Identify which cell holds the provided text, then report its (x, y) central coordinate. 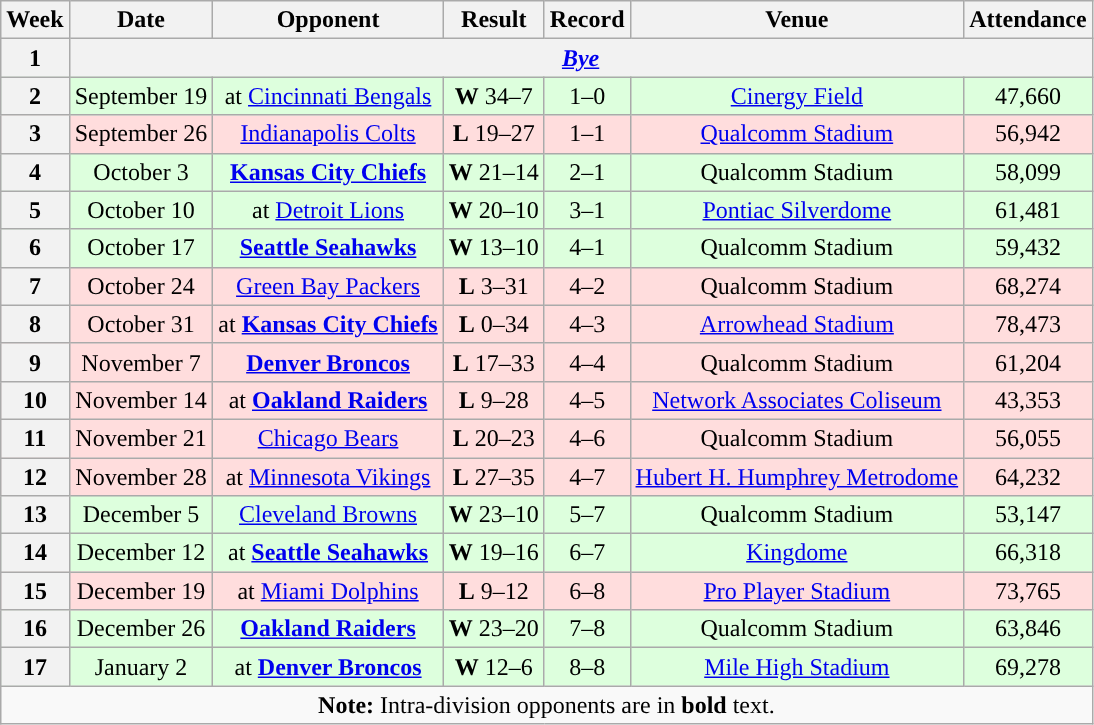
Network Associates Coliseum (797, 400)
Week (35, 20)
Kingdome (797, 553)
1 (35, 58)
at Oakland Raiders (328, 400)
14 (35, 553)
W 20–10 (494, 210)
W 12–6 (494, 667)
1–1 (587, 134)
Mile High Stadium (797, 667)
5–7 (587, 515)
October 31 (141, 324)
Cinergy Field (797, 96)
53,147 (1028, 515)
at Miami Dolphins (328, 591)
October 3 (141, 172)
W 34–7 (494, 96)
12 (35, 477)
November 14 (141, 400)
15 (35, 591)
L 20–23 (494, 438)
4–6 (587, 438)
3 (35, 134)
Indianapolis Colts (328, 134)
at Minnesota Vikings (328, 477)
69,278 (1028, 667)
8 (35, 324)
17 (35, 667)
13 (35, 515)
56,055 (1028, 438)
W 19–16 (494, 553)
16 (35, 629)
78,473 (1028, 324)
Hubert H. Humphrey Metrodome (797, 477)
W 23–10 (494, 515)
1–0 (587, 96)
Seattle Seahawks (328, 248)
4 (35, 172)
October 24 (141, 286)
Chicago Bears (328, 438)
W 23–20 (494, 629)
64,232 (1028, 477)
4–4 (587, 362)
10 (35, 400)
61,481 (1028, 210)
7 (35, 286)
Result (494, 20)
at Seattle Seahawks (328, 553)
at Denver Broncos (328, 667)
9 (35, 362)
W 13–10 (494, 248)
L 19–27 (494, 134)
56,942 (1028, 134)
Record (587, 20)
6–8 (587, 591)
7–8 (587, 629)
Date (141, 20)
January 2 (141, 667)
4–7 (587, 477)
Pontiac Silverdome (797, 210)
58,099 (1028, 172)
4–3 (587, 324)
4–2 (587, 286)
Kansas City Chiefs (328, 172)
at Detroit Lions (328, 210)
W 21–14 (494, 172)
11 (35, 438)
December 26 (141, 629)
2 (35, 96)
47,660 (1028, 96)
61,204 (1028, 362)
Denver Broncos (328, 362)
L 27–35 (494, 477)
4–1 (587, 248)
L 3–31 (494, 286)
Oakland Raiders (328, 629)
Cleveland Browns (328, 515)
December 5 (141, 515)
at Cincinnati Bengals (328, 96)
L 0–34 (494, 324)
63,846 (1028, 629)
2–1 (587, 172)
Green Bay Packers (328, 286)
Attendance (1028, 20)
Bye (580, 58)
L 9–28 (494, 400)
6 (35, 248)
November 28 (141, 477)
October 10 (141, 210)
September 26 (141, 134)
December 19 (141, 591)
October 17 (141, 248)
Opponent (328, 20)
L 17–33 (494, 362)
Arrowhead Stadium (797, 324)
6–7 (587, 553)
43,353 (1028, 400)
59,432 (1028, 248)
December 12 (141, 553)
3–1 (587, 210)
73,765 (1028, 591)
66,318 (1028, 553)
September 19 (141, 96)
November 7 (141, 362)
68,274 (1028, 286)
L 9–12 (494, 591)
Note: Intra-division opponents are in bold text. (546, 705)
Pro Player Stadium (797, 591)
8–8 (587, 667)
November 21 (141, 438)
at Kansas City Chiefs (328, 324)
4–5 (587, 400)
Venue (797, 20)
5 (35, 210)
